Determine the (x, y) coordinate at the center of the cell enclosing the given text.  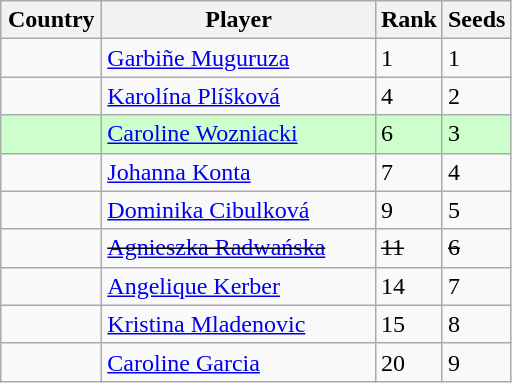
20 (408, 362)
Garbiñe Muguruza (239, 58)
3 (476, 134)
Dominika Cibulková (239, 210)
11 (408, 248)
Country (52, 20)
14 (408, 286)
5 (476, 210)
Caroline Wozniacki (239, 134)
Caroline Garcia (239, 362)
8 (476, 324)
Agnieszka Radwańska (239, 248)
Player (239, 20)
Johanna Konta (239, 172)
Rank (408, 20)
Seeds (476, 20)
Angelique Kerber (239, 286)
15 (408, 324)
2 (476, 96)
Kristina Mladenovic (239, 324)
Karolína Plíšková (239, 96)
